From the cell containing the given text, extract its center point as (X, Y) coordinate. 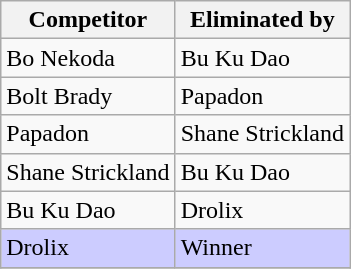
Bolt Brady (88, 96)
Bo Nekoda (88, 58)
Competitor (88, 20)
Eliminated by (262, 20)
Winner (262, 248)
